Extract the [x, y] coordinate from the center of the cell holding the provided text.  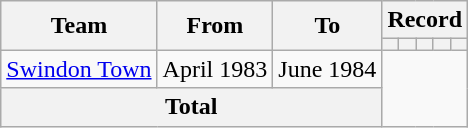
April 1983 [215, 69]
June 1984 [328, 69]
Total [192, 107]
From [215, 26]
Swindon Town [79, 69]
To [328, 26]
Record [425, 20]
Team [79, 26]
